Search for the cell housing the specified text and yield its [X, Y] center coordinate. 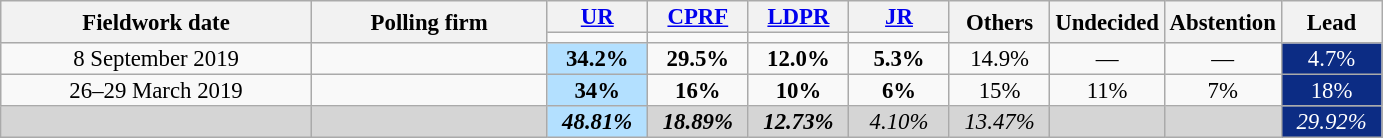
18.89% [698, 122]
Polling firm [429, 22]
26–29 March 2019 [156, 91]
8 September 2019 [156, 59]
34.2% [598, 59]
29.92% [1332, 122]
13.47% [1000, 122]
12.73% [798, 122]
4.10% [900, 122]
34% [598, 91]
Abstention [1222, 22]
11% [1107, 91]
Undecided [1107, 22]
15% [1000, 91]
14.9% [1000, 59]
48.81% [598, 122]
Fieldwork date [156, 22]
UR [598, 17]
CPRF [698, 17]
4.7% [1332, 59]
18% [1332, 91]
29.5% [698, 59]
JR [900, 17]
Lead [1332, 22]
5.3% [900, 59]
7% [1222, 91]
LDPR [798, 17]
Others [1000, 22]
12.0% [798, 59]
6% [900, 91]
10% [798, 91]
16% [698, 91]
